Return (x, y) of the center of cell containing provided text 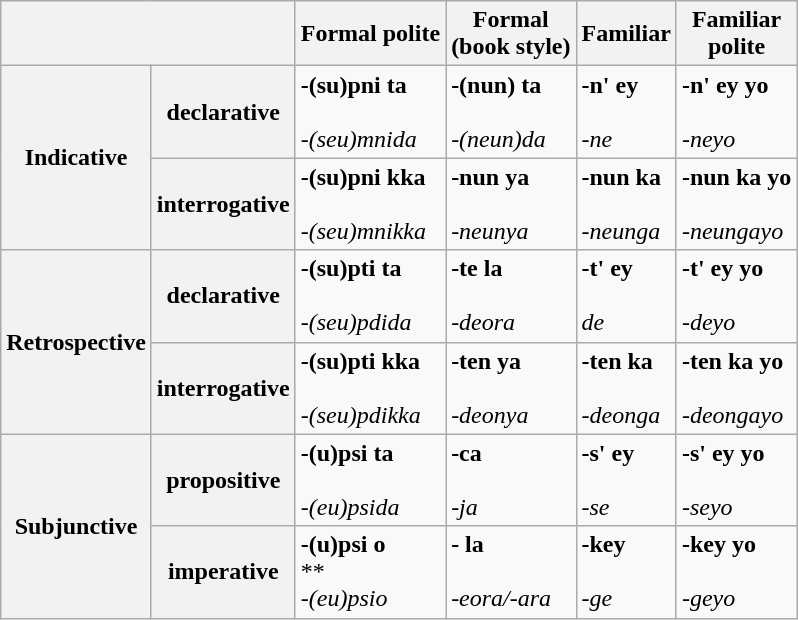
-(su)pni kka-(seu)mnikka (370, 204)
-ten ka-deonga (626, 388)
-key yo-geyo (736, 572)
-ten ya-deonya (511, 388)
propositive (223, 480)
-nun ya-neunya (511, 204)
-t' eyde (626, 296)
-(su)pti ta-(seu)pdida (370, 296)
-ca-ja (511, 480)
-nun ka yo-neungayo (736, 204)
-n' ey yo-neyo (736, 112)
-s' ey yo-seyo (736, 480)
-t' ey yo-deyo (736, 296)
Formal(book style) (511, 34)
-n' ey-ne (626, 112)
Formal polite (370, 34)
-nun ka-neunga (626, 204)
Indicative (76, 158)
Familiar (626, 34)
-(su)pti kka-(seu)pdikka (370, 388)
-(nun) ta-(neun)da (511, 112)
imperative (223, 572)
Retrospective (76, 342)
Familiarpolite (736, 34)
Subjunctive (76, 526)
-(u)psi o**-(eu)psio (370, 572)
-(u)psi ta-(eu)psida (370, 480)
-(su)pni ta-(seu)mnida (370, 112)
- la-eora/-ara (511, 572)
-ten ka yo-deongayo (736, 388)
-te la-deora (511, 296)
-key-ge (626, 572)
-s' ey-se (626, 480)
